Capture the cell that displays the provided text and extract its (X, Y) central coordinate. 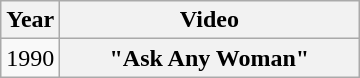
1990 (30, 58)
Year (30, 20)
"Ask Any Woman" (210, 58)
Video (210, 20)
